Extract the (X, Y) coordinate from the center of the cell holding the provided text.  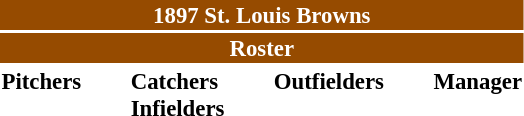
1897 St. Louis Browns (262, 15)
Roster (262, 48)
